Return the (X, Y) coordinate for the center point of the cell that contains the specified text.  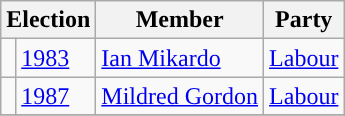
Ian Mikardo (180, 58)
Election (48, 20)
1983 (56, 58)
1987 (56, 96)
Mildred Gordon (180, 96)
Party (304, 20)
Member (180, 20)
